Identify which cell holds the provided text, then report its (X, Y) central coordinate. 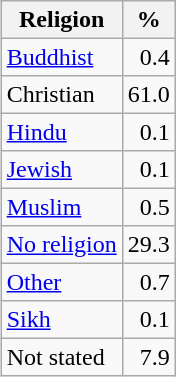
0.5 (148, 206)
Not stated (62, 356)
0.7 (148, 282)
61.0 (148, 94)
Hindu (62, 132)
No religion (62, 244)
0.4 (148, 56)
Sikh (62, 318)
% (148, 20)
Muslim (62, 206)
29.3 (148, 244)
Christian (62, 94)
Jewish (62, 170)
7.9 (148, 356)
Buddhist (62, 56)
Religion (62, 20)
Other (62, 282)
